Locate the cell with the specified text and output its [X, Y] center coordinate. 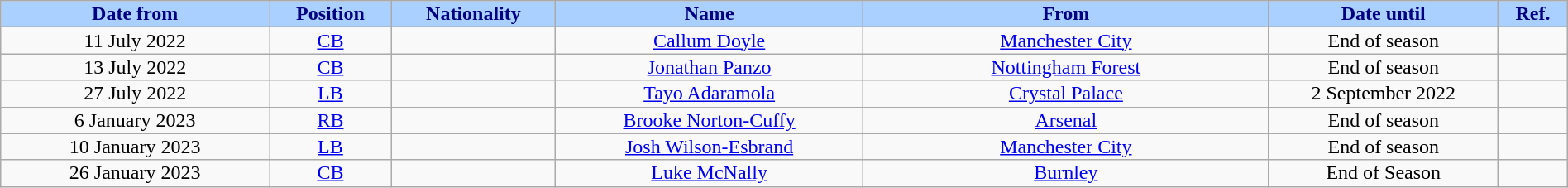
26 January 2023 [136, 173]
Tayo Adaramola [710, 94]
Josh Wilson-Esbrand [710, 147]
Jonathan Panzo [710, 67]
Name [710, 14]
Crystal Palace [1066, 94]
10 January 2023 [136, 147]
11 July 2022 [136, 41]
Brooke Norton-Cuffy [710, 120]
Date from [136, 14]
2 September 2022 [1384, 94]
Callum Doyle [710, 41]
Arsenal [1066, 120]
Position [331, 14]
Ref. [1533, 14]
27 July 2022 [136, 94]
From [1066, 14]
13 July 2022 [136, 67]
RB [331, 120]
Nottingham Forest [1066, 67]
Luke McNally [710, 173]
End of Season [1384, 173]
Burnley [1066, 173]
Date until [1384, 14]
6 January 2023 [136, 120]
Nationality [473, 14]
